Return the [X, Y] coordinate for the center point of the cell that contains the specified text.  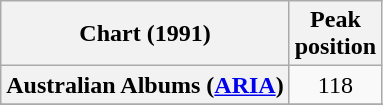
Peakposition [335, 34]
118 [335, 85]
Australian Albums (ARIA) [145, 85]
Chart (1991) [145, 34]
